Identify which cell holds the provided text, then report its (x, y) central coordinate. 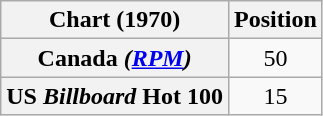
US Billboard Hot 100 (115, 96)
50 (276, 58)
15 (276, 96)
Position (276, 20)
Chart (1970) (115, 20)
Canada (RPM) (115, 58)
